For the text-containing cell, return its midpoint in (X, Y) coordinate format. 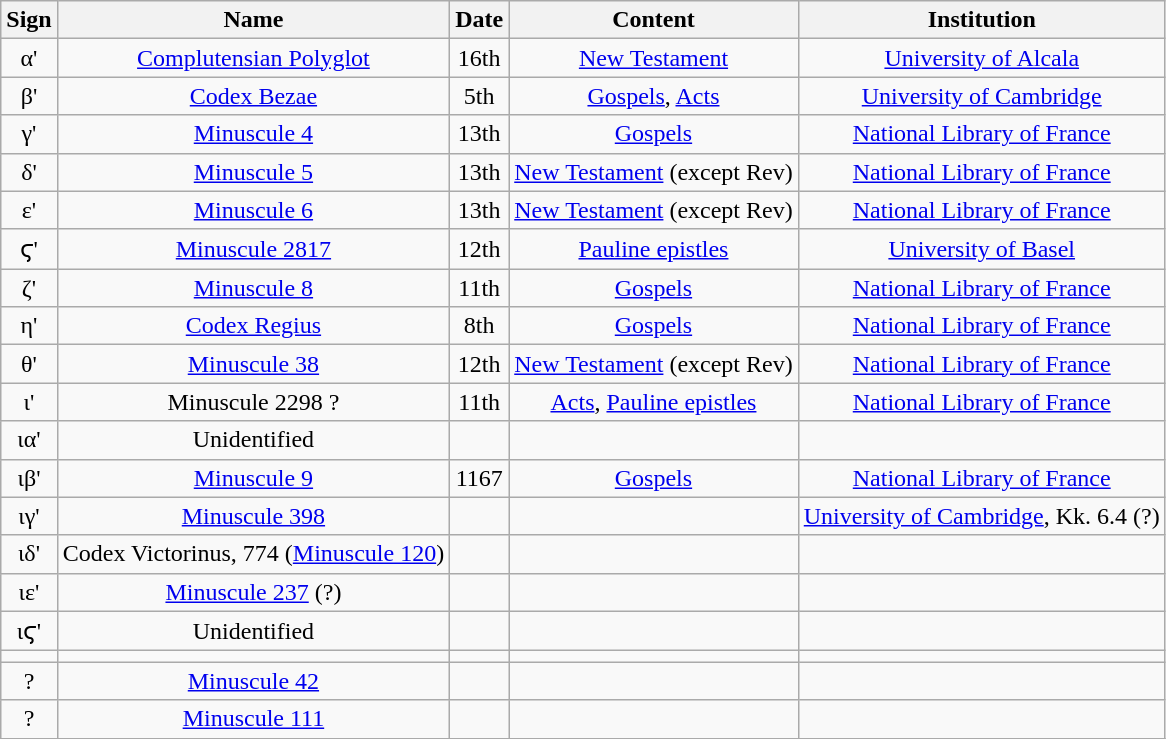
Codex Regius (253, 326)
Minuscule 9 (253, 478)
1167 (480, 478)
Minuscule 2817 (253, 249)
η' (29, 326)
16th (480, 58)
Complutensian Polyglot (253, 58)
ζ' (29, 288)
ιε' (29, 592)
Gospels, Acts (654, 96)
Minuscule 111 (253, 719)
Minuscule 8 (253, 288)
γ' (29, 134)
Minuscule 5 (253, 172)
University of Alcala (982, 58)
University of Cambridge, Kk. 6.4 (?) (982, 516)
Minuscule 38 (253, 364)
ιδ' (29, 554)
Minuscule 42 (253, 681)
Minuscule 237 (?) (253, 592)
Minuscule 6 (253, 210)
δ' (29, 172)
Date (480, 20)
θ' (29, 364)
ια' (29, 440)
Minuscule 398 (253, 516)
New Testament (654, 58)
Institution (982, 20)
University of Cambridge (982, 96)
Sign (29, 20)
8th (480, 326)
ιβ' (29, 478)
Codex Bezae (253, 96)
Acts, Pauline epistles (654, 402)
5th (480, 96)
ϛ' (29, 249)
β' (29, 96)
University of Basel (982, 249)
ε' (29, 210)
α' (29, 58)
ιϛ' (29, 631)
ι' (29, 402)
Minuscule 4 (253, 134)
Codex Victorinus, 774 (Minuscule 120) (253, 554)
Content (654, 20)
Minuscule 2298 ? (253, 402)
Pauline epistles (654, 249)
Name (253, 20)
ιγ' (29, 516)
